Capture the cell that displays the provided text and extract its (x, y) central coordinate. 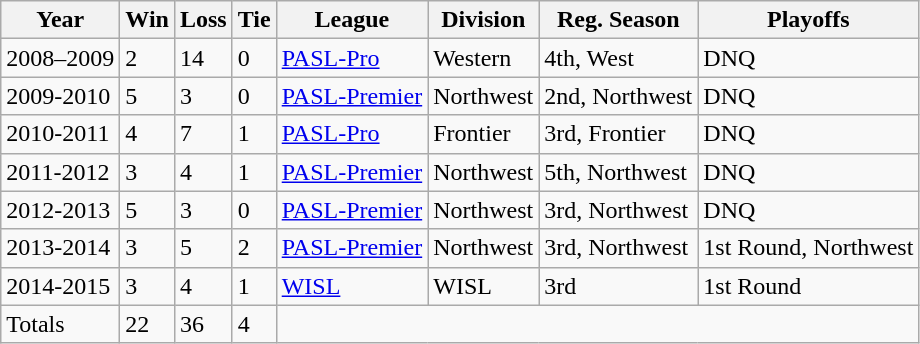
2011-2012 (60, 172)
Year (60, 20)
2nd, Northwest (618, 96)
2013-2014 (60, 248)
2012-2013 (60, 210)
5th, Northwest (618, 172)
Frontier (484, 134)
1st Round (808, 286)
2014-2015 (60, 286)
Loss (203, 20)
7 (203, 134)
Win (148, 20)
4th, West (618, 58)
14 (203, 58)
3rd (618, 286)
1st Round, Northwest (808, 248)
Tie (254, 20)
2010-2011 (60, 134)
36 (203, 324)
League (352, 20)
22 (148, 324)
2008–2009 (60, 58)
3rd, Frontier (618, 134)
Totals (60, 324)
2009-2010 (60, 96)
Western (484, 58)
Division (484, 20)
Reg. Season (618, 20)
Playoffs (808, 20)
